Scan for the cell matching the given text and deliver its (X, Y) coordinate at center. 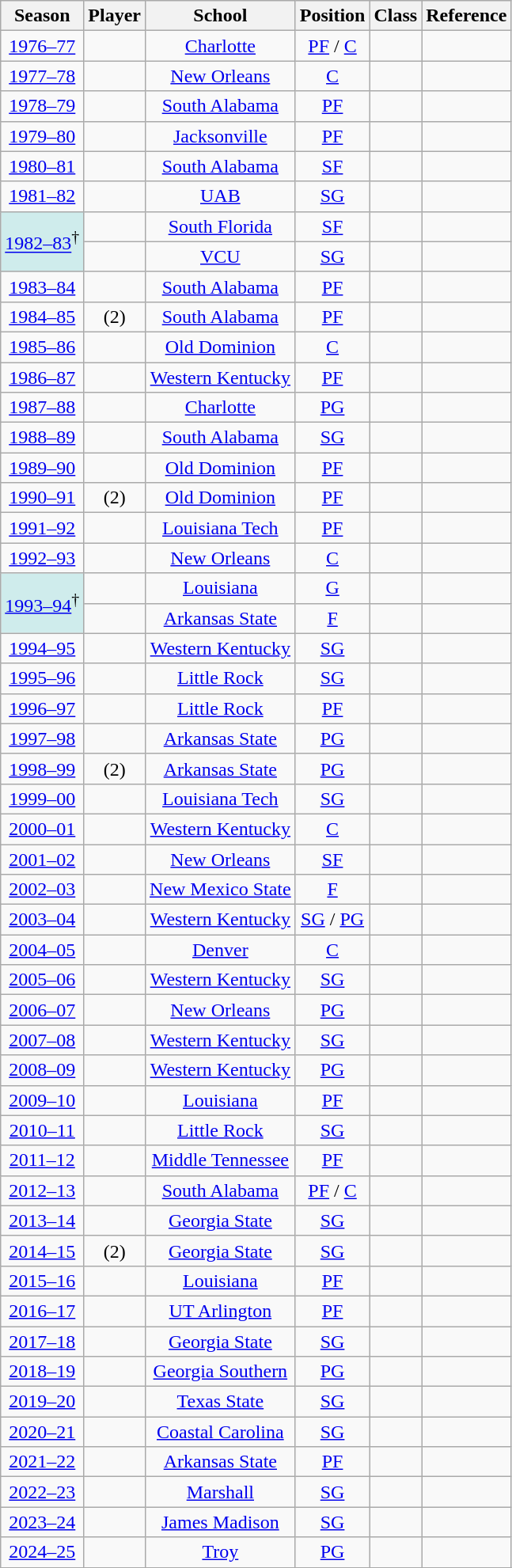
Marshall (221, 1492)
1998–99 (43, 769)
2012–13 (43, 1190)
Middle Tennessee (221, 1160)
2014–15 (43, 1251)
Position (332, 16)
2019–20 (43, 1402)
Coastal Carolina (221, 1432)
1985–86 (43, 347)
2002–03 (43, 890)
1997–98 (43, 738)
2004–05 (43, 950)
2015–16 (43, 1281)
2016–17 (43, 1311)
1979–80 (43, 136)
1982–83† (43, 241)
2003–04 (43, 920)
Reference (467, 16)
1987–88 (43, 408)
2009–10 (43, 1100)
1984–85 (43, 317)
2001–02 (43, 859)
South Florida (221, 226)
School (221, 16)
1999–00 (43, 799)
1989–90 (43, 468)
2013–14 (43, 1221)
2000–01 (43, 829)
1995–96 (43, 678)
Season (43, 16)
UT Arlington (221, 1311)
SG / PG (332, 920)
1986–87 (43, 378)
1983–84 (43, 287)
2006–07 (43, 1010)
James Madison (221, 1522)
Jacksonville (221, 136)
G (332, 588)
2018–19 (43, 1372)
1977–78 (43, 76)
Denver (221, 950)
Player (115, 16)
Troy (221, 1552)
1976–77 (43, 46)
1991–92 (43, 528)
New Mexico State (221, 890)
2020–21 (43, 1432)
1988–89 (43, 438)
2022–23 (43, 1492)
1993–94† (43, 603)
Georgia Southern (221, 1372)
Class (396, 16)
2011–12 (43, 1160)
1981–82 (43, 196)
2021–22 (43, 1462)
UAB (221, 196)
2005–06 (43, 980)
2024–25 (43, 1552)
2023–24 (43, 1522)
1990–91 (43, 498)
1996–97 (43, 708)
VCU (221, 256)
1980–81 (43, 166)
2008–09 (43, 1070)
1994–95 (43, 648)
1978–79 (43, 106)
2010–11 (43, 1130)
2017–18 (43, 1342)
2007–08 (43, 1040)
Texas State (221, 1402)
1992–93 (43, 558)
